Provide the (X, Y) coordinate of the cell's center where the given text is located.  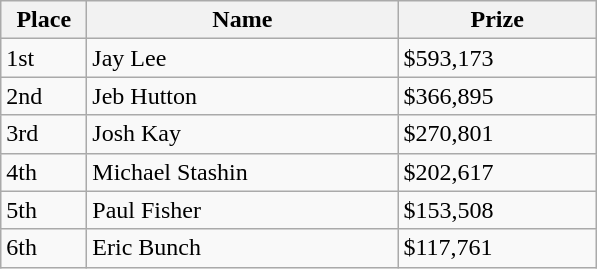
2nd (44, 96)
Jeb Hutton (242, 96)
Name (242, 20)
1st (44, 58)
Jay Lee (242, 58)
Paul Fisher (242, 210)
Eric Bunch (242, 248)
6th (44, 248)
$117,761 (498, 248)
Place (44, 20)
$153,508 (498, 210)
$366,895 (498, 96)
$202,617 (498, 172)
5th (44, 210)
Prize (498, 20)
Michael Stashin (242, 172)
$593,173 (498, 58)
4th (44, 172)
Josh Kay (242, 134)
3rd (44, 134)
$270,801 (498, 134)
